From the cell containing the given text, extract its center point as [x, y] coordinate. 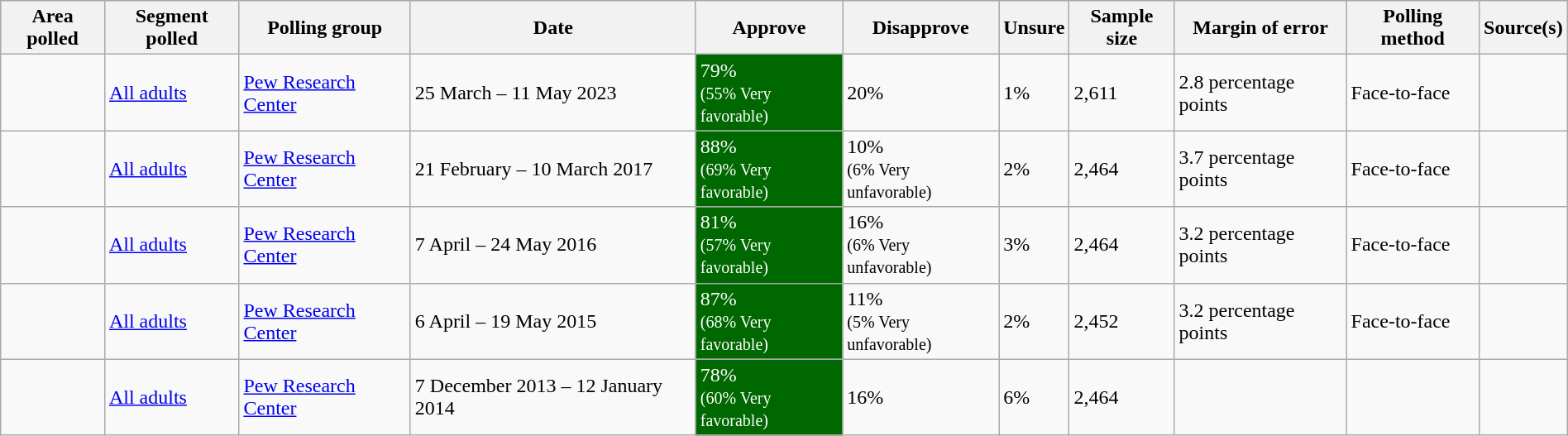
Margin of error [1260, 28]
Segment polled [172, 28]
2.8 percentage points [1260, 93]
25 March – 11 May 2023 [552, 93]
81%(57% Very favorable) [769, 245]
20% [921, 93]
2,611 [1121, 93]
Approve [769, 28]
Sample size [1121, 28]
Source(s) [1523, 28]
3% [1034, 245]
21 February – 10 March 2017 [552, 169]
2,452 [1121, 321]
1% [1034, 93]
16%(6% Very unfavorable) [921, 245]
78%(60% Very favorable) [769, 397]
88%(69% Very favorable) [769, 169]
6 April – 19 May 2015 [552, 321]
Area polled [53, 28]
Polling method [1413, 28]
79%(55% Very favorable) [769, 93]
87%(68% Very favorable) [769, 321]
7 December 2013 – 12 January 2014 [552, 397]
Date [552, 28]
6% [1034, 397]
11%(5% Very unfavorable) [921, 321]
7 April – 24 May 2016 [552, 245]
3.7 percentage points [1260, 169]
Unsure [1034, 28]
10%(6% Very unfavorable) [921, 169]
16% [921, 397]
Disapprove [921, 28]
Polling group [324, 28]
